Search for the cell housing the specified text and yield its [X, Y] center coordinate. 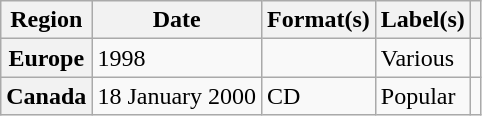
Various [422, 58]
Popular [422, 96]
Label(s) [422, 20]
Date [177, 20]
1998 [177, 58]
Format(s) [319, 20]
Europe [46, 58]
18 January 2000 [177, 96]
CD [319, 96]
Canada [46, 96]
Region [46, 20]
